Capture the cell that displays the provided text and extract its [x, y] central coordinate. 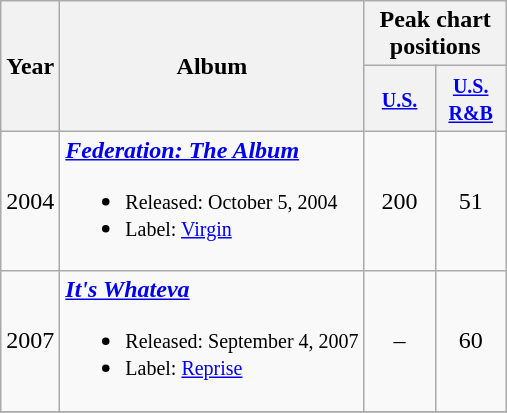
Year [30, 66]
Federation: The AlbumReleased: October 5, 2004Label: Virgin [212, 201]
It's WhatevaReleased: September 4, 2007Label: Reprise [212, 341]
2007 [30, 341]
U.S. R&B [470, 98]
2004 [30, 201]
Peak chart positions [435, 34]
200 [400, 201]
– [400, 341]
60 [470, 341]
Album [212, 66]
U.S. [400, 98]
51 [470, 201]
